Identify which cell holds the provided text, then report its (x, y) central coordinate. 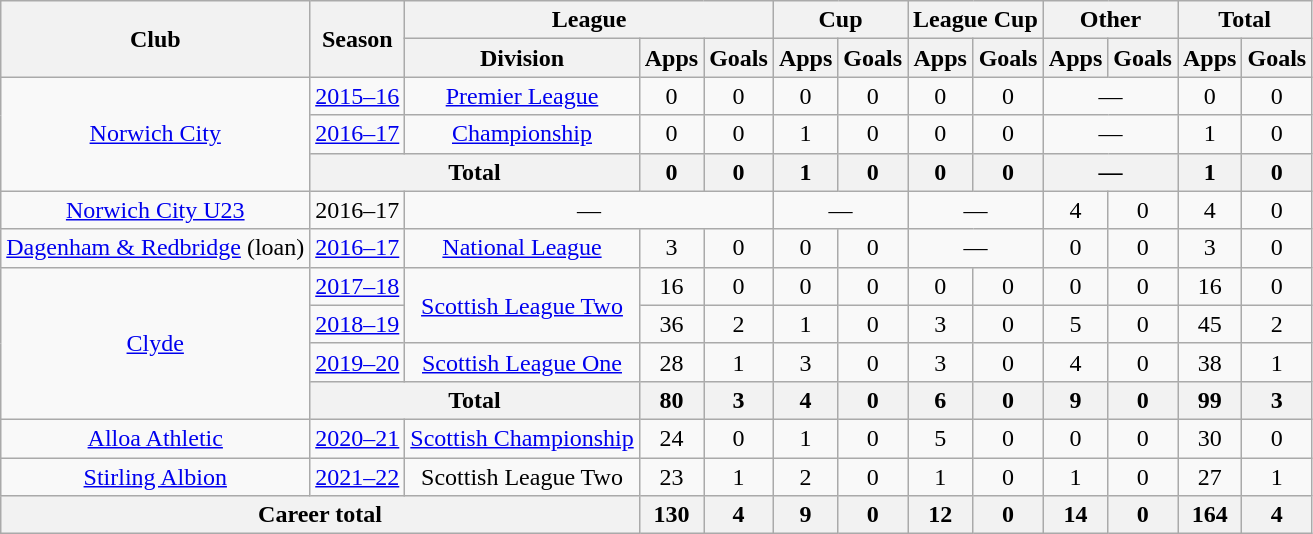
80 (671, 400)
2021–22 (358, 477)
Season (358, 39)
24 (671, 438)
Cup (840, 20)
Scottish Championship (522, 438)
38 (1210, 362)
130 (671, 515)
Clyde (156, 343)
National League (522, 248)
Stirling Albion (156, 477)
2015–16 (358, 96)
2018–19 (358, 324)
12 (940, 515)
Career total (320, 515)
30 (1210, 438)
27 (1210, 477)
Dagenham & Redbridge (loan) (156, 248)
Norwich City (156, 134)
Premier League (522, 96)
Norwich City U23 (156, 210)
45 (1210, 324)
Division (522, 58)
League Cup (976, 20)
Alloa Athletic (156, 438)
28 (671, 362)
Other (1110, 20)
99 (1210, 400)
23 (671, 477)
Championship (522, 134)
2017–18 (358, 286)
2019–20 (358, 362)
Club (156, 39)
164 (1210, 515)
6 (940, 400)
36 (671, 324)
2020–21 (358, 438)
League (590, 20)
14 (1075, 515)
Scottish League One (522, 362)
